Return the [x, y] coordinate for the center point of the cell that contains the specified text.  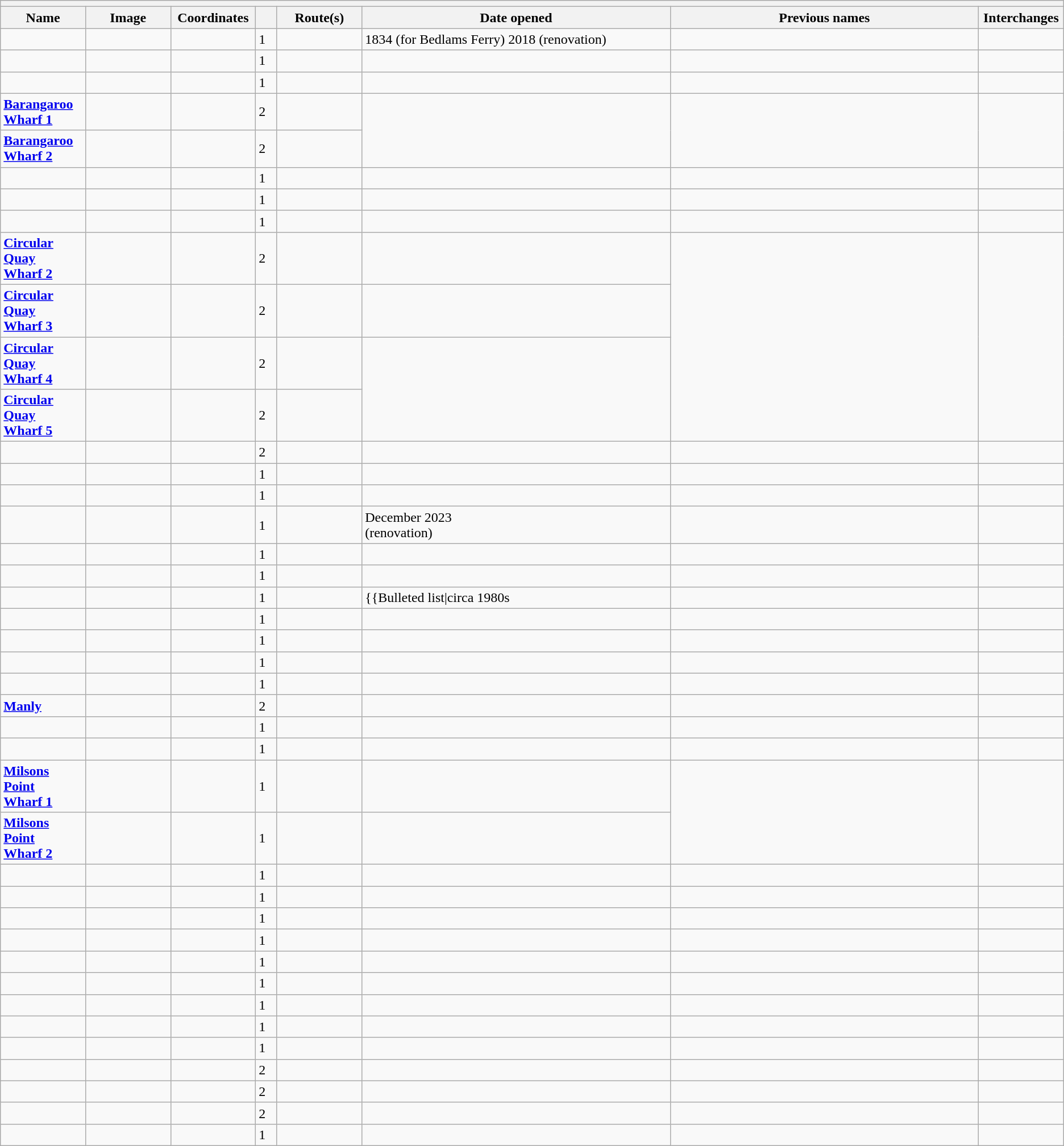
Circular QuayWharf 4 [43, 363]
Manly [43, 705]
Circular QuayWharf 3 [43, 310]
1834 (for Bedlams Ferry) 2018 (renovation) [516, 39]
Interchanges [1021, 18]
Route(s) [319, 18]
BarangarooWharf 2 [43, 149]
{{Bulleted list|circa 1980s [516, 597]
Previous names [824, 18]
Coordinates [213, 18]
Date opened [516, 18]
Image [128, 18]
December 2023(renovation) [516, 525]
Circular QuayWharf 5 [43, 416]
Milsons PointWharf 1 [43, 786]
Circular QuayWharf 2 [43, 258]
Milsons PointWharf 2 [43, 838]
Name [43, 18]
BarangarooWharf 1 [43, 111]
